Find where the given text appears and provide that cell's center as [X, Y] coordinate. 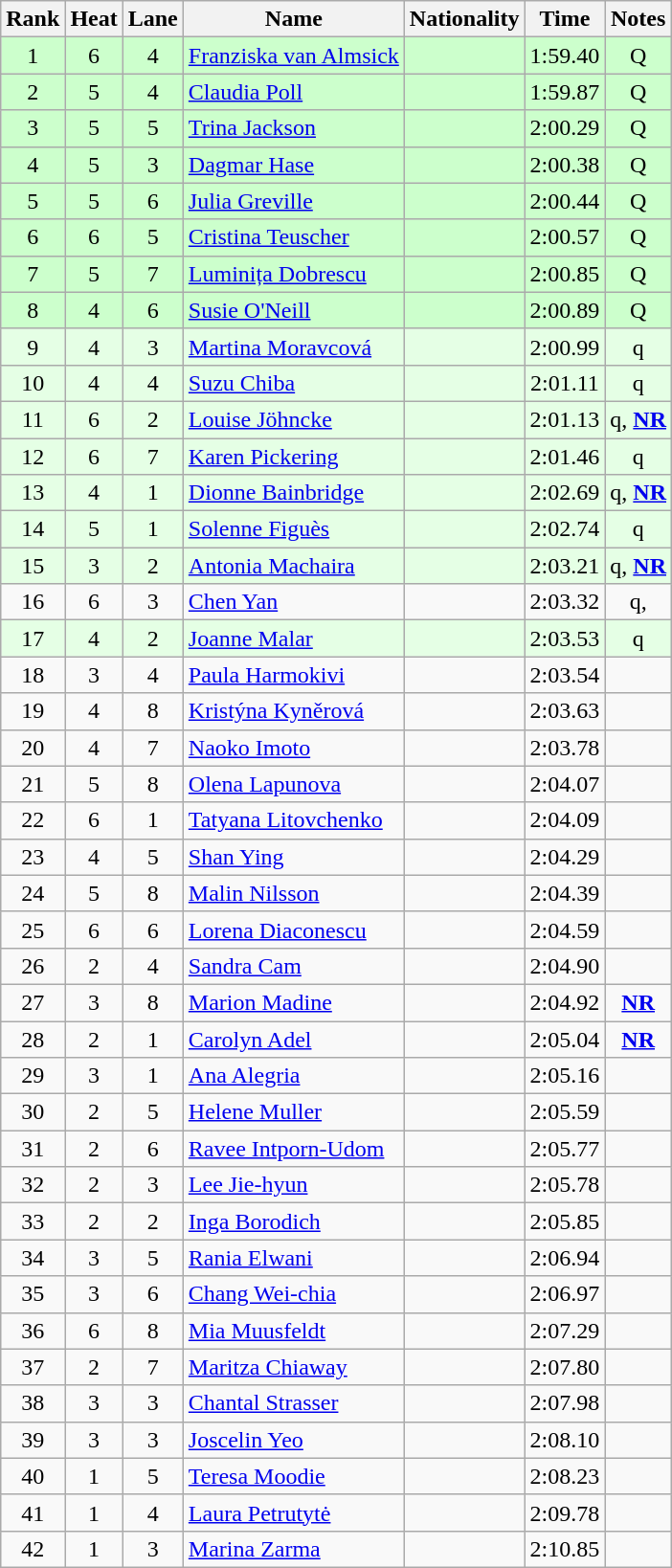
2:03.54 [565, 675]
33 [33, 1221]
Chang Wei-chia [293, 1294]
2:04.07 [565, 784]
28 [33, 1039]
Time [565, 19]
Inga Borodich [293, 1221]
2:03.21 [565, 566]
Shan Ying [293, 857]
Mia Muusfeldt [293, 1331]
Lane [153, 19]
17 [33, 638]
1:59.87 [565, 92]
Ana Alegria [293, 1076]
Maritza Chiaway [293, 1367]
24 [33, 893]
2:04.39 [565, 893]
Carolyn Adel [293, 1039]
Susie O'Neill [293, 310]
Laura Petrutytė [293, 1512]
Lee Jie-hyun [293, 1185]
Solenne Figuès [293, 529]
2:05.85 [565, 1221]
2:03.63 [565, 711]
Dionne Bainbridge [293, 493]
2:00.85 [565, 274]
Olena Lapunova [293, 784]
Chen Yan [293, 602]
Franziska van Almsick [293, 56]
31 [33, 1149]
1:59.40 [565, 56]
22 [33, 820]
2:04.09 [565, 820]
2:07.98 [565, 1403]
Paula Harmokivi [293, 675]
2:00.89 [565, 310]
23 [33, 857]
2:10.85 [565, 1549]
38 [33, 1403]
2:00.38 [565, 165]
2:00.29 [565, 128]
26 [33, 966]
Louise Jöhncke [293, 419]
Ravee Intporn-Udom [293, 1149]
18 [33, 675]
30 [33, 1112]
9 [33, 347]
Martina Moravcová [293, 347]
Julia Greville [293, 201]
14 [33, 529]
Naoko Imoto [293, 748]
34 [33, 1258]
2:01.11 [565, 383]
2:01.13 [565, 419]
29 [33, 1076]
Trina Jackson [293, 128]
2:03.32 [565, 602]
37 [33, 1367]
Kristýna Kyněrová [293, 711]
2:09.78 [565, 1512]
Chantal Strasser [293, 1403]
Name [293, 19]
2:06.97 [565, 1294]
42 [33, 1549]
2:03.78 [565, 748]
2:08.23 [565, 1476]
Teresa Moodie [293, 1476]
Cristina Teuscher [293, 237]
2:05.04 [565, 1039]
13 [33, 493]
39 [33, 1440]
2:00.57 [565, 237]
2:04.90 [565, 966]
36 [33, 1331]
Lorena Diaconescu [293, 930]
2:04.59 [565, 930]
2:06.94 [565, 1258]
11 [33, 419]
Joanne Malar [293, 638]
2:07.29 [565, 1331]
2:04.29 [565, 857]
2:01.46 [565, 457]
10 [33, 383]
Antonia Machaira [293, 566]
Joscelin Yeo [293, 1440]
Dagmar Hase [293, 165]
21 [33, 784]
Heat [94, 19]
20 [33, 748]
2:02.69 [565, 493]
Nationality [464, 19]
Marion Madine [293, 1002]
Karen Pickering [293, 457]
Sandra Cam [293, 966]
Suzu Chiba [293, 383]
25 [33, 930]
2:08.10 [565, 1440]
Tatyana Litovchenko [293, 820]
2:07.80 [565, 1367]
16 [33, 602]
41 [33, 1512]
15 [33, 566]
2:05.16 [565, 1076]
Claudia Poll [293, 92]
35 [33, 1294]
2:00.44 [565, 201]
2:05.59 [565, 1112]
27 [33, 1002]
2:05.77 [565, 1149]
2:00.99 [565, 347]
Rania Elwani [293, 1258]
Malin Nilsson [293, 893]
q, [638, 602]
2:05.78 [565, 1185]
12 [33, 457]
40 [33, 1476]
2:04.92 [565, 1002]
Notes [638, 19]
32 [33, 1185]
Rank [33, 19]
19 [33, 711]
Marina Zarma [293, 1549]
Luminița Dobrescu [293, 274]
2:03.53 [565, 638]
2:02.74 [565, 529]
Helene Muller [293, 1112]
